Output the [x, y] coordinate of the center of the cell containing the given text.  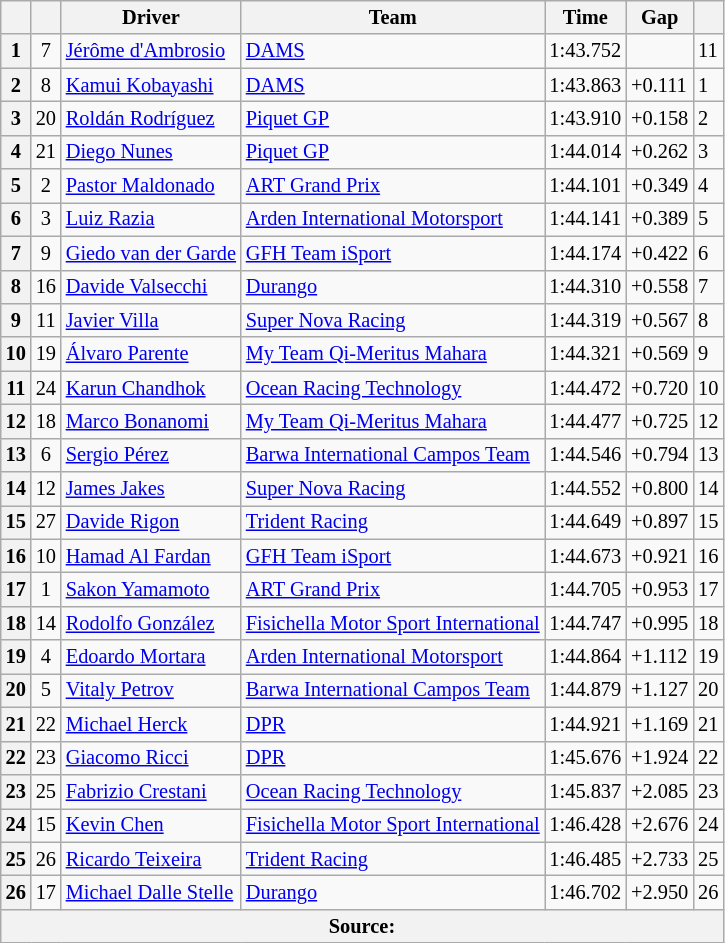
Diego Nunes [151, 152]
Gap [660, 17]
Michael Herck [151, 724]
+2.950 [660, 892]
Michael Dalle Stelle [151, 892]
+0.422 [660, 253]
1:46.428 [585, 825]
Kevin Chen [151, 825]
+0.720 [660, 388]
1:45.837 [585, 791]
+0.953 [660, 589]
1:44.321 [585, 354]
+2.733 [660, 859]
Kamui Kobayashi [151, 85]
Marco Bonanomi [151, 421]
Luiz Razia [151, 219]
+0.567 [660, 320]
1:44.552 [585, 489]
Giedo van der Garde [151, 253]
James Jakes [151, 489]
+0.389 [660, 219]
+0.569 [660, 354]
1:44.174 [585, 253]
+2.676 [660, 825]
1:44.319 [585, 320]
Sakon Yamamoto [151, 589]
Team [393, 17]
Rodolfo González [151, 623]
Fabrizio Crestani [151, 791]
Álvaro Parente [151, 354]
Vitaly Petrov [151, 690]
Sergio Pérez [151, 455]
Karun Chandhok [151, 388]
Jérôme d'Ambrosio [151, 51]
+0.800 [660, 489]
+1.127 [660, 690]
1:43.863 [585, 85]
1:44.141 [585, 219]
1:44.921 [585, 724]
1:46.702 [585, 892]
1:44.477 [585, 421]
1:44.864 [585, 657]
+1.112 [660, 657]
Pastor Maldonado [151, 186]
+2.085 [660, 791]
+0.558 [660, 287]
Source: [362, 926]
+0.921 [660, 556]
1:44.747 [585, 623]
+0.111 [660, 85]
+0.794 [660, 455]
+1.924 [660, 758]
1:44.649 [585, 522]
+0.158 [660, 118]
+0.897 [660, 522]
1:44.014 [585, 152]
1:44.472 [585, 388]
Hamad Al Fardan [151, 556]
Edoardo Mortara [151, 657]
Roldán Rodríguez [151, 118]
Time [585, 17]
+0.995 [660, 623]
Driver [151, 17]
1:44.546 [585, 455]
1:43.752 [585, 51]
1:44.879 [585, 690]
Davide Rigon [151, 522]
Giacomo Ricci [151, 758]
+0.349 [660, 186]
1:45.676 [585, 758]
Javier Villa [151, 320]
+1.169 [660, 724]
1:44.310 [585, 287]
Ricardo Teixeira [151, 859]
1:44.705 [585, 589]
1:46.485 [585, 859]
27 [46, 522]
Davide Valsecchi [151, 287]
+0.725 [660, 421]
1:43.910 [585, 118]
1:44.673 [585, 556]
1:44.101 [585, 186]
+0.262 [660, 152]
